Scan for the cell matching the given text and deliver its [x, y] coordinate at center. 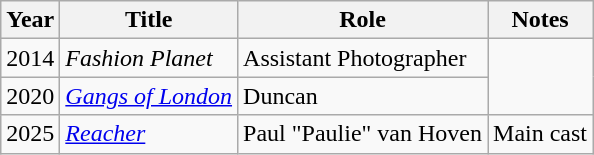
Year [30, 20]
Paul "Paulie" van Hoven [363, 134]
Role [363, 20]
2014 [30, 58]
Gangs of London [149, 96]
Notes [540, 20]
Duncan [363, 96]
Main cast [540, 134]
2020 [30, 96]
Fashion Planet [149, 58]
Reacher [149, 134]
2025 [30, 134]
Title [149, 20]
Assistant Photographer [363, 58]
